Pinpoint the cell where the given text exists, returning its (x, y) midpoint coordinate. 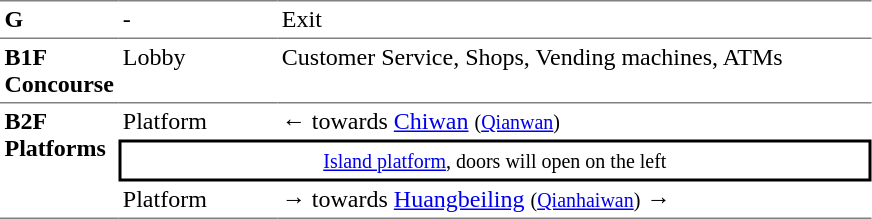
G (59, 19)
Platform (198, 122)
← towards Chiwan (Qianwan) (574, 122)
- (198, 19)
B1FConcourse (59, 71)
Exit (574, 19)
Lobby (198, 71)
Customer Service, Shops, Vending machines, ATMs (574, 71)
Island platform, doors will open on the left (494, 161)
